Detect which cell encompasses the target text, then output its (X, Y) center coordinate. 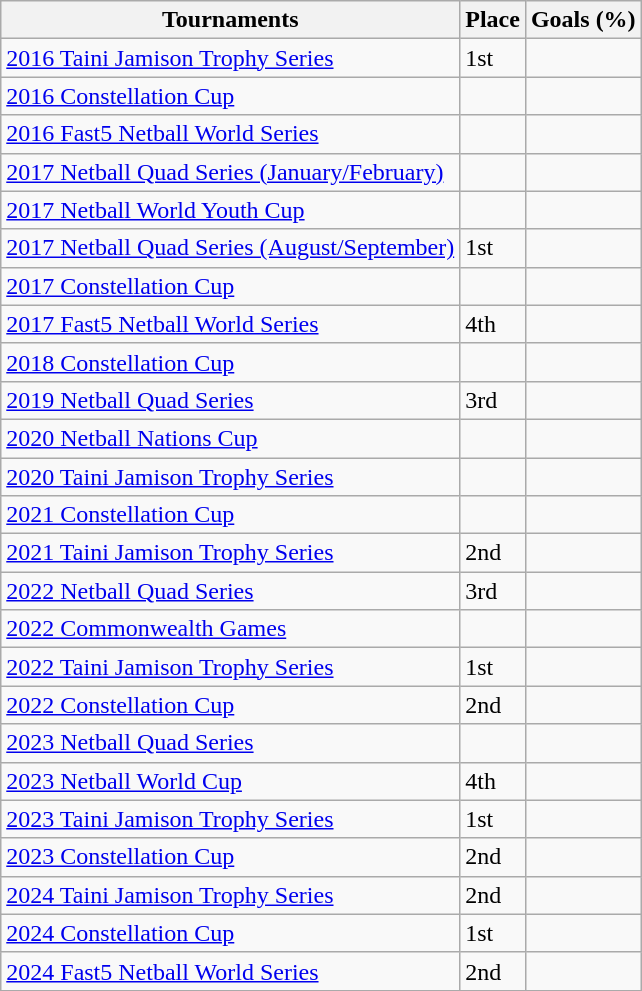
2016 Fast5 Netball World Series (230, 134)
2022 Netball Quad Series (230, 591)
2023 Taini Jamison Trophy Series (230, 819)
2016 Taini Jamison Trophy Series (230, 58)
2017 Netball World Youth Cup (230, 210)
2024 Taini Jamison Trophy Series (230, 895)
2017 Netball Quad Series (August/September) (230, 248)
2016 Constellation Cup (230, 96)
2022 Commonwealth Games (230, 629)
Tournaments (230, 20)
Place (493, 20)
2021 Taini Jamison Trophy Series (230, 553)
2022 Taini Jamison Trophy Series (230, 667)
2020 Taini Jamison Trophy Series (230, 477)
2024 Constellation Cup (230, 933)
2018 Constellation Cup (230, 362)
2021 Constellation Cup (230, 515)
2017 Fast5 Netball World Series (230, 324)
2019 Netball Quad Series (230, 400)
Goals (%) (583, 20)
2023 Netball World Cup (230, 781)
2023 Netball Quad Series (230, 743)
2022 Constellation Cup (230, 705)
2024 Fast5 Netball World Series (230, 971)
2020 Netball Nations Cup (230, 438)
2023 Constellation Cup (230, 857)
2017 Constellation Cup (230, 286)
2017 Netball Quad Series (January/February) (230, 172)
